Search for the cell housing the specified text and yield its [X, Y] center coordinate. 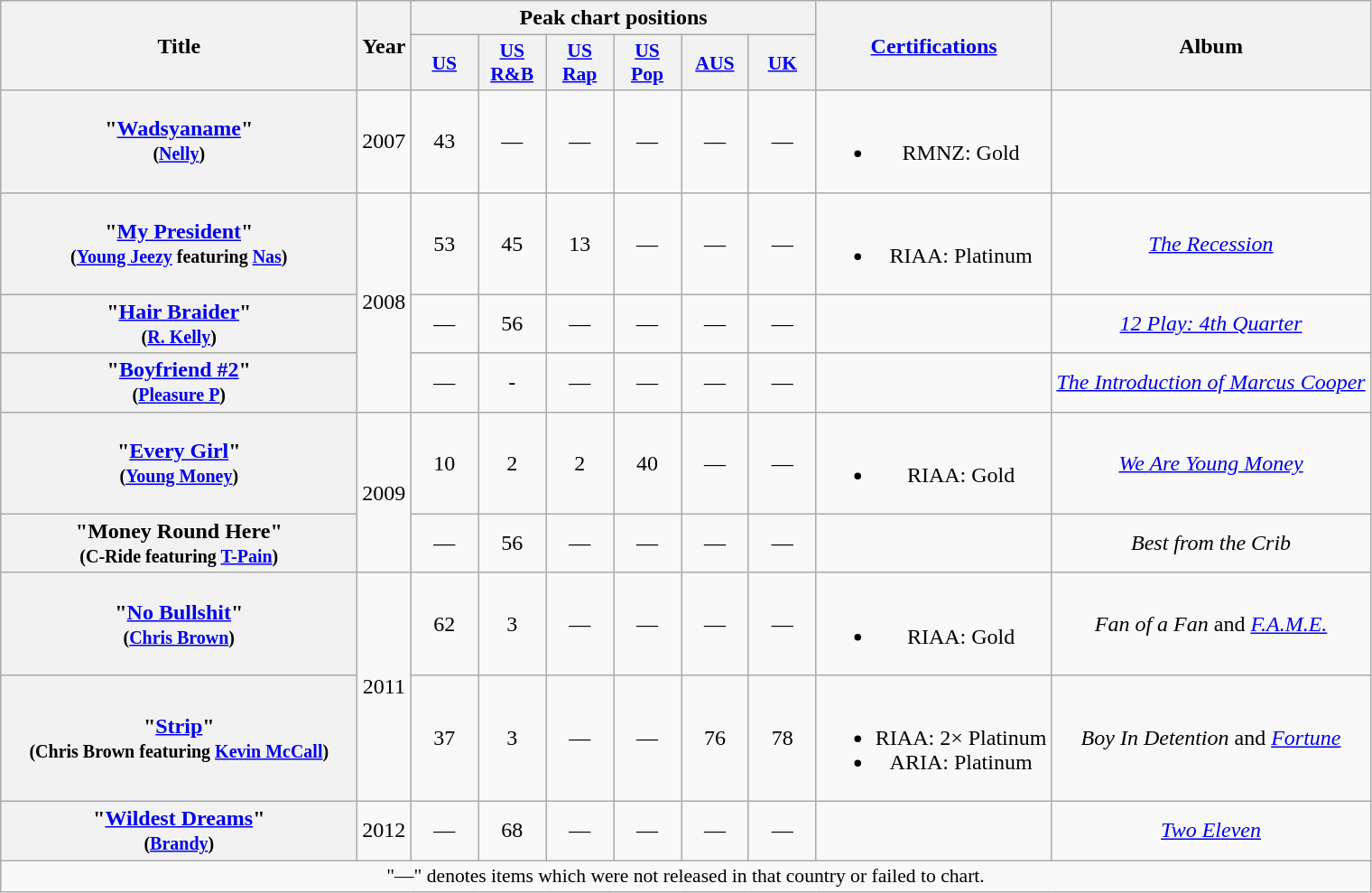
"Every Girl"(Young Money) [179, 462]
USR&B [513, 63]
Year [385, 45]
"Boyfriend #2"(Pleasure P) [179, 383]
10 [444, 462]
78 [782, 738]
The Recession [1211, 244]
2011 [385, 686]
"My President"(Young Jeezy featuring Nas) [179, 244]
"Strip"(Chris Brown featuring Kevin McCall) [179, 738]
The Introduction of Marcus Cooper [1211, 383]
Best from the Crib [1211, 544]
12 Play: 4th Quarter [1211, 323]
RIAA: 2× PlatinumARIA: Platinum [933, 738]
Boy In Detention and Fortune [1211, 738]
USRap [579, 63]
37 [444, 738]
"Money Round Here"(C-Ride featuring T-Pain) [179, 544]
Two Eleven [1211, 831]
Peak chart positions [614, 18]
UK [782, 63]
45 [513, 244]
Album [1211, 45]
53 [444, 244]
US [444, 63]
2008 [385, 302]
"No Bullshit"(Chris Brown) [179, 623]
Fan of a Fan and F.A.M.E. [1211, 623]
40 [648, 462]
13 [579, 244]
- [513, 383]
2009 [385, 492]
2007 [385, 141]
Certifications [933, 45]
We Are Young Money [1211, 462]
62 [444, 623]
68 [513, 831]
"—" denotes items which were not released in that country or failed to chart. [686, 876]
2012 [385, 831]
43 [444, 141]
RIAA: Platinum [933, 244]
Title [179, 45]
"Wadsyaname"(Nelly) [179, 141]
76 [715, 738]
AUS [715, 63]
RMNZ: Gold [933, 141]
"Wildest Dreams"(Brandy) [179, 831]
USPop [648, 63]
"Hair Braider"(R. Kelly) [179, 323]
